Capture the cell that displays the provided text and extract its (x, y) central coordinate. 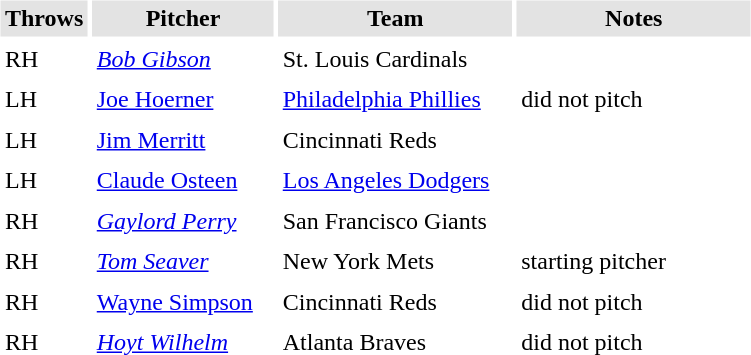
Joe Hoerner (183, 100)
St. Louis Cardinals (395, 59)
Philadelphia Phillies (395, 100)
starting pitcher (634, 262)
Tom Seaver (183, 262)
Los Angeles Dodgers (395, 180)
Gaylord Perry (183, 221)
San Francisco Giants (395, 221)
Team (395, 18)
Jim Merritt (183, 140)
Wayne Simpson (183, 302)
Pitcher (183, 18)
Notes (634, 18)
Throws (44, 18)
Bob Gibson (183, 59)
New York Mets (395, 262)
Claude Osteen (183, 180)
